Locate the cell with the specified text and output its [x, y] center coordinate. 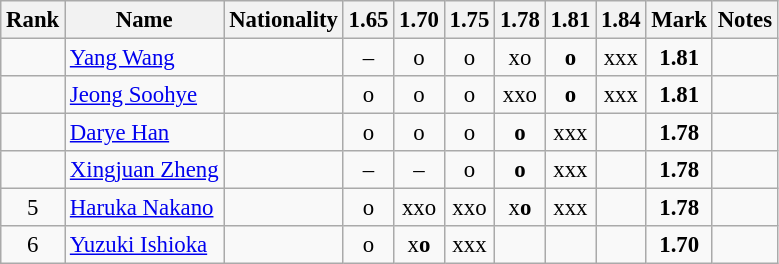
Mark [679, 20]
Nationality [284, 20]
1.75 [469, 20]
Notes [744, 20]
1.65 [368, 20]
Jeong Soohye [144, 95]
Xingjuan Zheng [144, 170]
Rank [33, 20]
6 [33, 245]
1.84 [621, 20]
Yuzuki Ishioka [144, 245]
Yang Wang [144, 58]
Darye Han [144, 133]
5 [33, 208]
Haruka Nakano [144, 208]
Name [144, 20]
